Pinpoint the cell where the given text exists, returning its [x, y] midpoint coordinate. 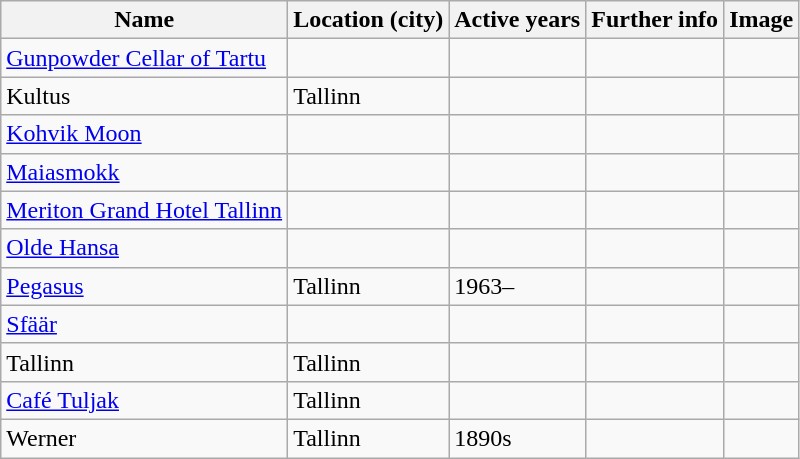
Further info [655, 20]
Location (city) [368, 20]
1963– [518, 286]
Sfäär [144, 324]
Olde Hansa [144, 248]
Maiasmokk [144, 172]
Image [762, 20]
Name [144, 20]
Kohvik Moon [144, 134]
Pegasus [144, 286]
Active years [518, 20]
Kultus [144, 96]
Gunpowder Cellar of Tartu [144, 58]
Café Tuljak [144, 400]
Werner [144, 438]
1890s [518, 438]
Meriton Grand Hotel Tallinn [144, 210]
